Return the [X, Y] coordinate for the center point of the cell that contains the specified text.  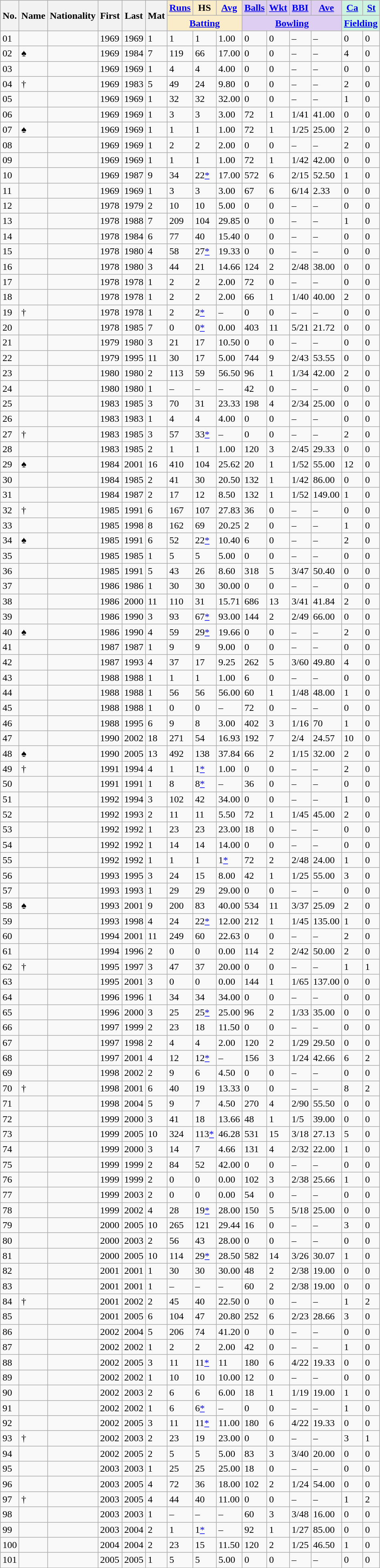
35.00 [326, 1012]
582 [254, 1256]
1/5 [300, 1119]
534 [254, 906]
2/32 [300, 1149]
2/15 [300, 175]
63 [10, 982]
22.63 [229, 936]
09 [10, 160]
403 [254, 327]
2/23 [300, 1317]
88 [10, 1362]
30.07 [326, 1256]
13.66 [229, 1119]
10.50 [229, 343]
156 [254, 1058]
14.66 [229, 267]
71 [10, 1103]
Avg [229, 8]
8.60 [229, 571]
8.00 [229, 875]
27.83 [229, 510]
Last [134, 16]
25.62 [229, 465]
79 [10, 1225]
33 [10, 525]
402 [254, 723]
55.50 [326, 1103]
22.50 [229, 1301]
167 [180, 510]
744 [254, 358]
25.66 [326, 1180]
252 [254, 1317]
Wkt [278, 8]
St [371, 8]
38.00 [326, 267]
10.00 [229, 1377]
119 [180, 54]
Name [34, 16]
3/37 [300, 906]
03 [10, 69]
121 [204, 1225]
54.00 [326, 1484]
22 [10, 358]
52.50 [326, 175]
19* [204, 1210]
1/16 [300, 723]
124 [254, 267]
27.13 [326, 1134]
16.00 [326, 1514]
42.66 [326, 1058]
87 [10, 1347]
6.00 [229, 1392]
29.50 [326, 1043]
45.00 [326, 814]
149.00 [326, 495]
1/41 [300, 114]
131 [254, 1149]
23.33 [229, 403]
49.80 [326, 662]
15.40 [229, 236]
2* [204, 312]
78 [10, 1210]
Runs [180, 8]
3/60 [300, 662]
94 [10, 1454]
Fielding [361, 23]
05 [10, 99]
38 [10, 601]
50.00 [326, 952]
21.72 [326, 327]
82 [10, 1271]
20.25 [229, 525]
12* [204, 1058]
62 [10, 967]
265 [180, 1225]
95 [10, 1469]
2/43 [300, 358]
HS [204, 8]
65 [10, 1012]
29.85 [229, 221]
66.00 [326, 616]
08 [10, 145]
3/26 [300, 1256]
138 [204, 754]
324 [180, 1134]
25.09 [326, 906]
1/29 [300, 1043]
28.66 [326, 1317]
93.00 [229, 616]
19.66 [229, 632]
56.00 [229, 693]
1/33 [300, 1012]
90 [10, 1392]
3/41 [300, 601]
28.50 [229, 1256]
99 [10, 1530]
318 [254, 571]
25* [204, 1012]
39 [10, 616]
200 [180, 906]
64 [10, 997]
86.00 [326, 480]
33* [204, 434]
85.00 [326, 1530]
First [110, 16]
20.50 [229, 480]
9.00 [229, 647]
27* [204, 251]
270 [254, 1103]
1/40 [300, 297]
97 [10, 1499]
35 [10, 556]
198 [254, 403]
10.40 [229, 541]
3/18 [300, 1134]
41.20 [229, 1332]
20.80 [229, 1317]
4.66 [229, 1149]
9.80 [229, 84]
212 [254, 921]
29.44 [229, 1225]
9.25 [229, 662]
110 [180, 601]
Bowling [292, 23]
101 [10, 1560]
209 [180, 221]
3/47 [300, 571]
No. [10, 16]
531 [254, 1134]
6* [204, 1408]
100 [10, 1545]
572 [254, 175]
29.00 [229, 890]
46.50 [326, 1545]
6/14 [300, 191]
135.00 [326, 921]
53 [10, 830]
41.00 [326, 114]
162 [180, 525]
51 [10, 799]
2/45 [300, 449]
Batting [205, 23]
01 [10, 38]
1/27 [300, 1530]
53.55 [326, 358]
39.00 [326, 1119]
22.00 [326, 1149]
686 [254, 601]
18.00 [229, 1484]
3/40 [300, 1454]
1/65 [300, 982]
24.57 [326, 738]
07 [10, 130]
50.40 [326, 571]
5/18 [300, 1210]
48.00 [326, 693]
04 [10, 84]
5.50 [229, 814]
113 [180, 373]
16.93 [229, 738]
55 [10, 860]
15.71 [229, 601]
46 [10, 723]
86 [10, 1332]
67* [204, 616]
13.33 [229, 1088]
85 [10, 1317]
1/19 [300, 1392]
29.33 [326, 449]
1/48 [300, 693]
2/90 [300, 1103]
137.00 [326, 982]
41.84 [326, 601]
2.33 [326, 191]
75 [10, 1165]
73 [10, 1134]
89 [10, 1377]
76 [10, 1180]
Balls [254, 8]
249 [180, 936]
98 [10, 1514]
3/48 [300, 1514]
61 [10, 952]
8.50 [229, 495]
5/21 [300, 327]
2/34 [300, 403]
2/4 [300, 738]
91 [10, 1408]
8* [204, 784]
12.00 [229, 921]
81 [10, 1256]
BBI [300, 8]
37.84 [229, 754]
262 [254, 662]
Ca [352, 8]
271 [180, 738]
Ave [326, 8]
206 [180, 1332]
Nationality [73, 16]
192 [254, 738]
80 [10, 1241]
0* [204, 327]
46.28 [229, 1134]
68 [10, 1058]
2/42 [300, 952]
107 [204, 510]
24.00 [326, 860]
113* [204, 1134]
06 [10, 114]
14.00 [229, 845]
150 [254, 1210]
1/34 [300, 373]
492 [180, 754]
27 [10, 434]
50 [10, 784]
02 [10, 54]
Mat [156, 16]
410 [180, 465]
56.50 [229, 373]
2/49 [300, 616]
1/15 [300, 754]
